Return (X, Y) of the center of cell containing provided text 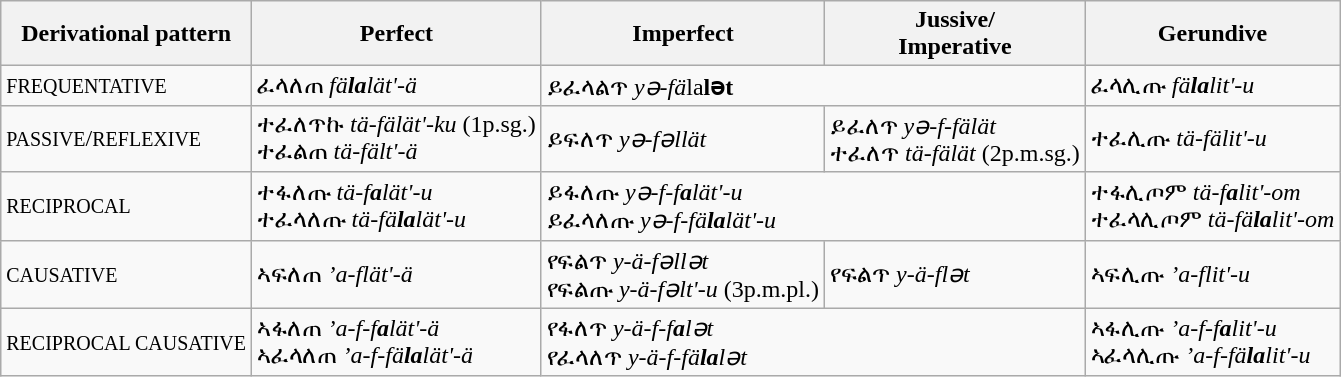
PASSIVE/REFLEXIVE (126, 138)
Perfect (397, 34)
ኣፋሊጡ ’a-f-falit'-uኣፈላሊጡ ’a-f-fälalit'-u (1212, 342)
የፍልጥ y-ä-fǝllǝtየፍልጡ y-ä-fǝlt'-u (3p.m.pl.) (682, 274)
FREQUENTATIVE (126, 86)
ተፋለጡ tä-falät'-uተፈላለጡ tä-fälalät'-u (397, 206)
Gerundive (1212, 34)
ይፍለጥ yǝ-fǝllät (682, 138)
ተፋሊጦም tä-falit'-omተፈላሊጦም tä-fälalit'-om (1212, 206)
ተፈሊጡ tä-fälit'-u (1212, 138)
RECIPROCAL CAUSATIVE (126, 342)
ኣፍሊጡ ’a-flit'-u (1212, 274)
CAUSATIVE (126, 274)
Imperfect (682, 34)
የፍልጥ y-ä-flǝt (956, 274)
ፈላለጠ fälalät'-ä (397, 86)
ተፈለጥኩ tä-fälät'-ku (1p.sg.)ተፈልጠ tä-fält'-ä (397, 138)
ኣፋለጠ ’a-f-falät'-äኣፈላለጠ ’a-f-fälalät'-ä (397, 342)
RECIPROCAL (126, 206)
ፈላሊጡ fälalit'-u (1212, 86)
ይፈላልጥ yǝ-fälalǝt (813, 86)
ይፋለጡ yǝ-f-falät'-uይፈላለጡ yǝ-f-fälalät'-u (813, 206)
Jussive/Imperative (956, 34)
ኣፍለጠ ’a-flät'-ä (397, 274)
የፋለጥ y-ä-f-falǝtየፈላለጥ y-ä-f-fälalǝt (813, 342)
ይፈለጥ yǝ-f-fälätተፈለጥ tä-fälät (2p.m.sg.) (956, 138)
Derivational pattern (126, 34)
